Scan for the cell matching the given text and deliver its (x, y) coordinate at center. 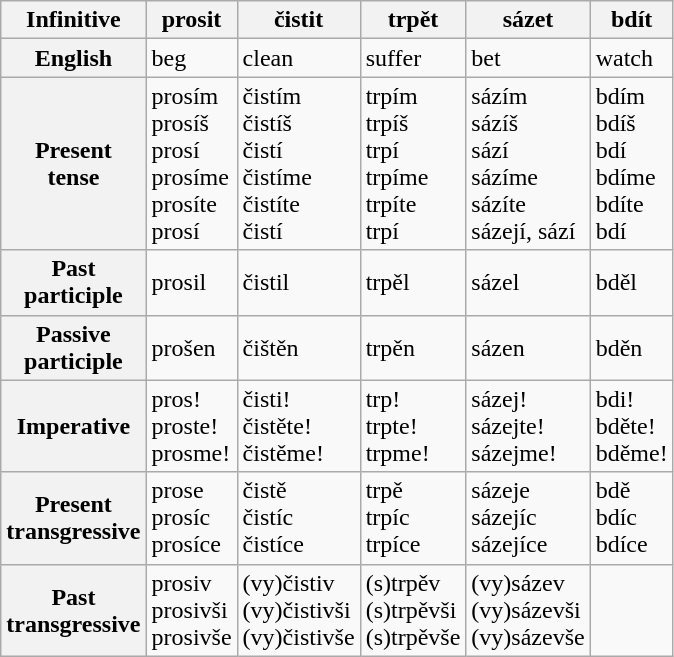
prosivprosivšiprosivše (192, 610)
watch (632, 58)
prosit (192, 20)
trpět (413, 20)
sázej!sázejte!sázejme! (528, 426)
bdi!bděte!bděme! (632, 426)
Infinitive (74, 20)
beg (192, 58)
sázet (528, 20)
sázel (528, 282)
trpímtrpíštrpítrpímetrpítetrpí (413, 164)
(vy)čistiv(vy)čistivši(vy)čistivše (298, 610)
bet (528, 58)
Passiveparticiple (74, 348)
čistímčistíščistíčistímečistítečistí (298, 164)
trpěl (413, 282)
bdít (632, 20)
čištěn (298, 348)
bděn (632, 348)
čistit (298, 20)
trp!trpte!trpme! (413, 426)
Pastparticiple (74, 282)
prosímprosíšprosíprosímeprosíteprosí (192, 164)
bdímbdíšbdíbdímebdítebdí (632, 164)
clean (298, 58)
bděbdícbdíce (632, 518)
čisti!čistěte!čistěme! (298, 426)
proseprosícprosíce (192, 518)
sázejesázejícsázejíce (528, 518)
(s)trpěv(s)trpěvši(s)trpěvše (413, 610)
sázen (528, 348)
Imperative (74, 426)
čistěčistícčistíce (298, 518)
bděl (632, 282)
(vy)sázev(vy)sázevši(vy)sázevše (528, 610)
trpětrpíctrpíce (413, 518)
suffer (413, 58)
Presenttense (74, 164)
pros!proste!prosme! (192, 426)
Presenttransgressive (74, 518)
English (74, 58)
prosil (192, 282)
Pasttransgressive (74, 610)
čistil (298, 282)
trpěn (413, 348)
sázímsázíšsázísázímesázítesázejí, sází (528, 164)
prošen (192, 348)
